Return the [x, y] coordinate for the center point of the cell that contains the specified text.  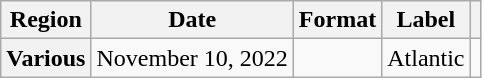
Label [426, 20]
November 10, 2022 [192, 58]
Format [337, 20]
Region [46, 20]
Atlantic [426, 58]
Date [192, 20]
Various [46, 58]
